Search for the cell housing the specified text and yield its [X, Y] center coordinate. 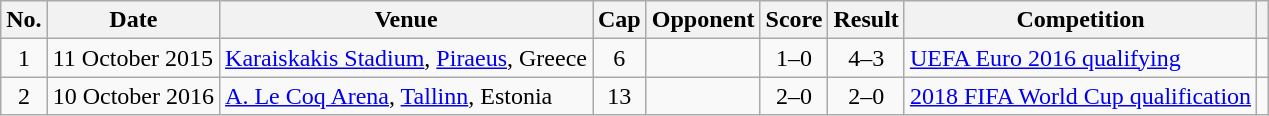
1–0 [794, 58]
13 [619, 96]
Venue [406, 20]
2018 FIFA World Cup qualification [1080, 96]
2 [24, 96]
11 October 2015 [133, 58]
No. [24, 20]
Opponent [703, 20]
6 [619, 58]
Competition [1080, 20]
Karaiskakis Stadium, Piraeus, Greece [406, 58]
10 October 2016 [133, 96]
Cap [619, 20]
Date [133, 20]
Score [794, 20]
UEFA Euro 2016 qualifying [1080, 58]
1 [24, 58]
A. Le Coq Arena, Tallinn, Estonia [406, 96]
Result [866, 20]
4–3 [866, 58]
